Determine the [x, y] coordinate at the center of the cell enclosing the given text.  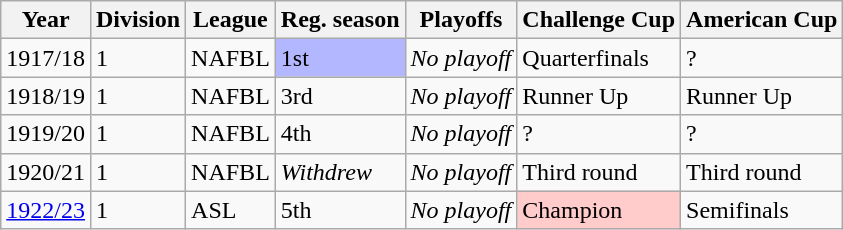
Semifinals [762, 210]
4th [340, 134]
Champion [599, 210]
Challenge Cup [599, 20]
Withdrew [340, 172]
1920/21 [46, 172]
1922/23 [46, 210]
Division [138, 20]
1918/19 [46, 96]
3rd [340, 96]
American Cup [762, 20]
1919/20 [46, 134]
Reg. season [340, 20]
1917/18 [46, 58]
Playoffs [461, 20]
Quarterfinals [599, 58]
League [231, 20]
5th [340, 210]
Year [46, 20]
ASL [231, 210]
1st [340, 58]
